Pinpoint the cell where the given text exists, returning its [x, y] midpoint coordinate. 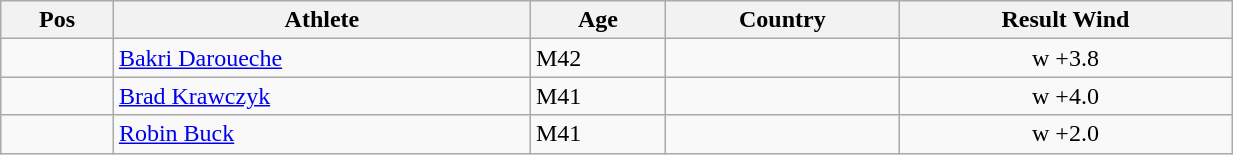
Brad Krawczyk [322, 96]
w +3.8 [1065, 58]
M42 [598, 58]
w +4.0 [1065, 96]
Country [782, 20]
Age [598, 20]
Pos [58, 20]
Result Wind [1065, 20]
w +2.0 [1065, 134]
Athlete [322, 20]
Robin Buck [322, 134]
Bakri Daroueche [322, 58]
